Extract the (x, y) coordinate from the center of the cell holding the provided text.  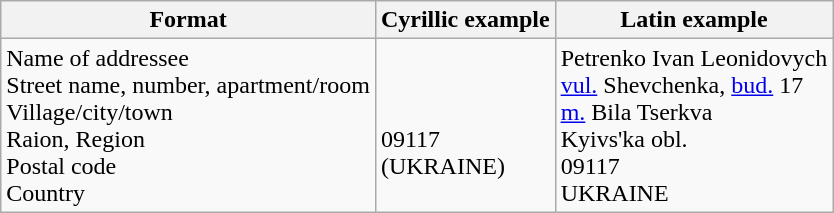
Latin example (694, 20)
Cyrillic example (465, 20)
Petrenko Ivan Leonidovychvul. Shevchenka, bud. 17m. Bila TserkvaKyivs'ka obl.09117UKRAINE (694, 126)
09117 (UKRAINE) (465, 126)
Name of addresseeStreet name, number, apartment/roomVillage/city/townRaion, RegionPostal codeCountry (188, 126)
Format (188, 20)
